Determine the (x, y) coordinate at the center of the cell enclosing the given text.  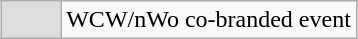
WCW/nWo co-branded event (209, 20)
